Capture the cell that displays the provided text and extract its [x, y] central coordinate. 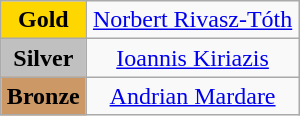
Norbert Rivasz-Tóth [192, 20]
Silver [44, 58]
Bronze [44, 96]
Gold [44, 20]
Ioannis Kiriazis [192, 58]
Andrian Mardare [192, 96]
